Return (X, Y) of the center of cell containing provided text 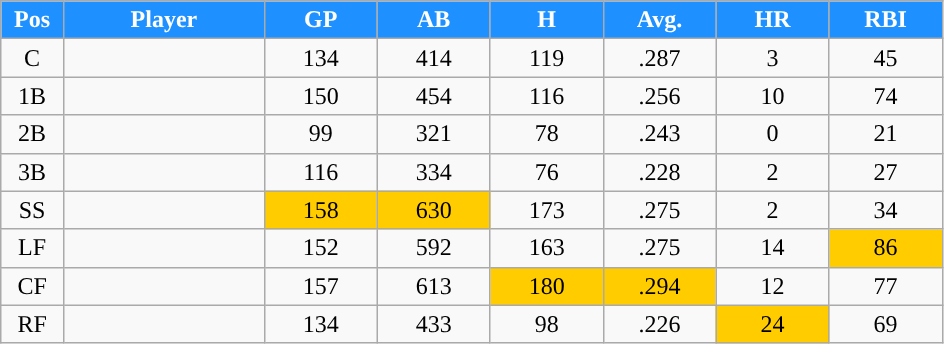
150 (320, 96)
1B (32, 96)
173 (546, 210)
78 (546, 134)
158 (320, 210)
3 (772, 58)
14 (772, 248)
HR (772, 20)
414 (434, 58)
592 (434, 248)
LF (32, 248)
321 (434, 134)
10 (772, 96)
3B (32, 172)
.294 (660, 286)
630 (434, 210)
454 (434, 96)
24 (772, 324)
C (32, 58)
180 (546, 286)
.226 (660, 324)
433 (434, 324)
.256 (660, 96)
74 (886, 96)
Pos (32, 20)
.287 (660, 58)
99 (320, 134)
157 (320, 286)
86 (886, 248)
76 (546, 172)
69 (886, 324)
45 (886, 58)
.243 (660, 134)
163 (546, 248)
0 (772, 134)
SS (32, 210)
2B (32, 134)
CF (32, 286)
Avg. (660, 20)
34 (886, 210)
12 (772, 286)
27 (886, 172)
21 (886, 134)
98 (546, 324)
119 (546, 58)
GP (320, 20)
RF (32, 324)
.228 (660, 172)
613 (434, 286)
Player (164, 20)
AB (434, 20)
RBI (886, 20)
334 (434, 172)
H (546, 20)
152 (320, 248)
77 (886, 286)
